Capture the cell that displays the provided text and extract its [x, y] central coordinate. 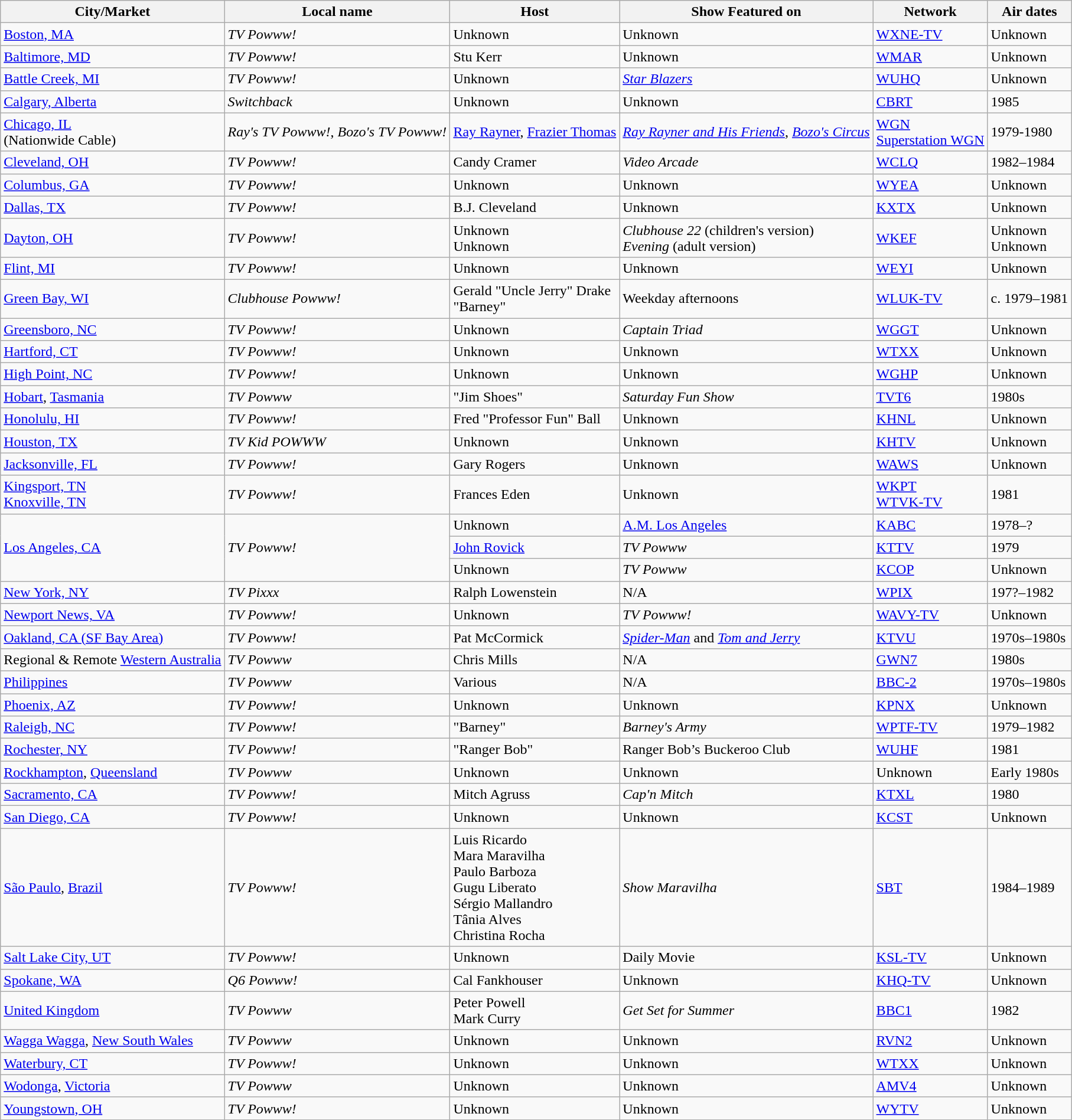
1985 [1029, 102]
Ranger Bob’s Buckeroo Club [747, 750]
1982–1984 [1029, 162]
Candy Cramer [535, 162]
Waterbury, CT [112, 1063]
Wodonga, Victoria [112, 1086]
Salt Lake City, UT [112, 958]
Various [535, 682]
Oakland, CA (SF Bay Area) [112, 637]
Ray Rayner, Frazier Thomas [535, 132]
Houston, TX [112, 442]
Get Set for Summer [747, 1011]
Switchback [337, 102]
KHQ-TV [930, 980]
WKPTWTVK-TV [930, 495]
Los Angeles, CA [112, 547]
Honolulu, HI [112, 419]
Spider-Man and Tom and Jerry [747, 637]
Clubhouse Powww! [337, 299]
WGHP [930, 374]
1984–1989 [1029, 887]
197?–1982 [1029, 592]
Luis RicardoMara MaravilhaPaulo BarbozaGugu LiberatoSérgio MallandroTânia AlvesChristina Rocha [535, 887]
Stu Kerr [535, 57]
WLUK-TV [930, 299]
São Paulo, Brazil [112, 887]
AMV4 [930, 1086]
KCST [930, 817]
A.M. Los Angeles [747, 525]
WXNE-TV [930, 34]
WUHQ [930, 79]
San Diego, CA [112, 817]
Clubhouse 22 (children's version)Evening (adult version) [747, 237]
GWN7 [930, 659]
Early 1980s [1029, 772]
Daily Movie [747, 958]
Ralph Lowenstein [535, 592]
Q6 Powww! [337, 980]
Columbus, GA [112, 185]
WGGT [930, 329]
WAWS [930, 464]
Dayton, OH [112, 237]
Captain Triad [747, 329]
Phoenix, AZ [112, 704]
Chicago, IL(Nationwide Cable) [112, 132]
John Rovick [535, 547]
BBC-2 [930, 682]
"Barney" [535, 727]
WYEA [930, 185]
KCOP [930, 570]
Green Bay, WI [112, 299]
Barney's Army [747, 727]
Ray's TV Powww!, Bozo's TV Powww! [337, 132]
"Jim Shoes" [535, 397]
Spokane, WA [112, 980]
WPTF-TV [930, 727]
Cal Fankhouser [535, 980]
B.J. Cleveland [535, 207]
Network [930, 12]
Gerald "Uncle Jerry" Drake"Barney" [535, 299]
Chris Mills [535, 659]
Show Featured on [747, 12]
Greensboro, NC [112, 329]
Rockhampton, Queensland [112, 772]
Frances Eden [535, 495]
1978–? [1029, 525]
TVT6 [930, 397]
WYTV [930, 1108]
Cleveland, OH [112, 162]
1982 [1029, 1011]
1979-1980 [1029, 132]
KSL-TV [930, 958]
Baltimore, MD [112, 57]
High Point, NC [112, 374]
KHTV [930, 442]
TV Kid POWWW [337, 442]
Wagga Wagga, New South Wales [112, 1041]
RVN2 [930, 1041]
Raleigh, NC [112, 727]
Kingsport, TNKnoxville, TN [112, 495]
Mitch Agruss [535, 795]
Newport News, VA [112, 615]
Fred "Professor Fun" Ball [535, 419]
KTVU [930, 637]
Pat McCormick [535, 637]
City/Market [112, 12]
Weekday afternoons [747, 299]
Battle Creek, MI [112, 79]
1979–1982 [1029, 727]
1980 [1029, 795]
c. 1979–1981 [1029, 299]
"Ranger Bob" [535, 750]
WCLQ [930, 162]
New York, NY [112, 592]
Host [535, 12]
WUHF [930, 750]
Star Blazers [747, 79]
Philippines [112, 682]
WKEF [930, 237]
CBRT [930, 102]
KHNL [930, 419]
Saturday Fun Show [747, 397]
Cap'n Mitch [747, 795]
KPNX [930, 704]
Hobart, Tasmania [112, 397]
Dallas, TX [112, 207]
Rochester, NY [112, 750]
KTXL [930, 795]
Regional & Remote Western Australia [112, 659]
Boston, MA [112, 34]
1979 [1029, 547]
Flint, MI [112, 268]
Peter PowellMark Curry [535, 1011]
KABC [930, 525]
Jacksonville, FL [112, 464]
Calgary, Alberta [112, 102]
Show Maravilha [747, 887]
WEYI [930, 268]
Air dates [1029, 12]
TV Pixxx [337, 592]
WPIX [930, 592]
Local name [337, 12]
Hartford, CT [112, 352]
WGNSuperstation WGN [930, 132]
KXTX [930, 207]
United Kingdom [112, 1011]
Video Arcade [747, 162]
Youngstown, OH [112, 1108]
BBC1 [930, 1011]
Ray Rayner and His Friends, Bozo's Circus [747, 132]
Sacramento, CA [112, 795]
KTTV [930, 547]
WAVY-TV [930, 615]
Gary Rogers [535, 464]
SBT [930, 887]
WMAR [930, 57]
